Return [x, y] of the center of cell containing provided text 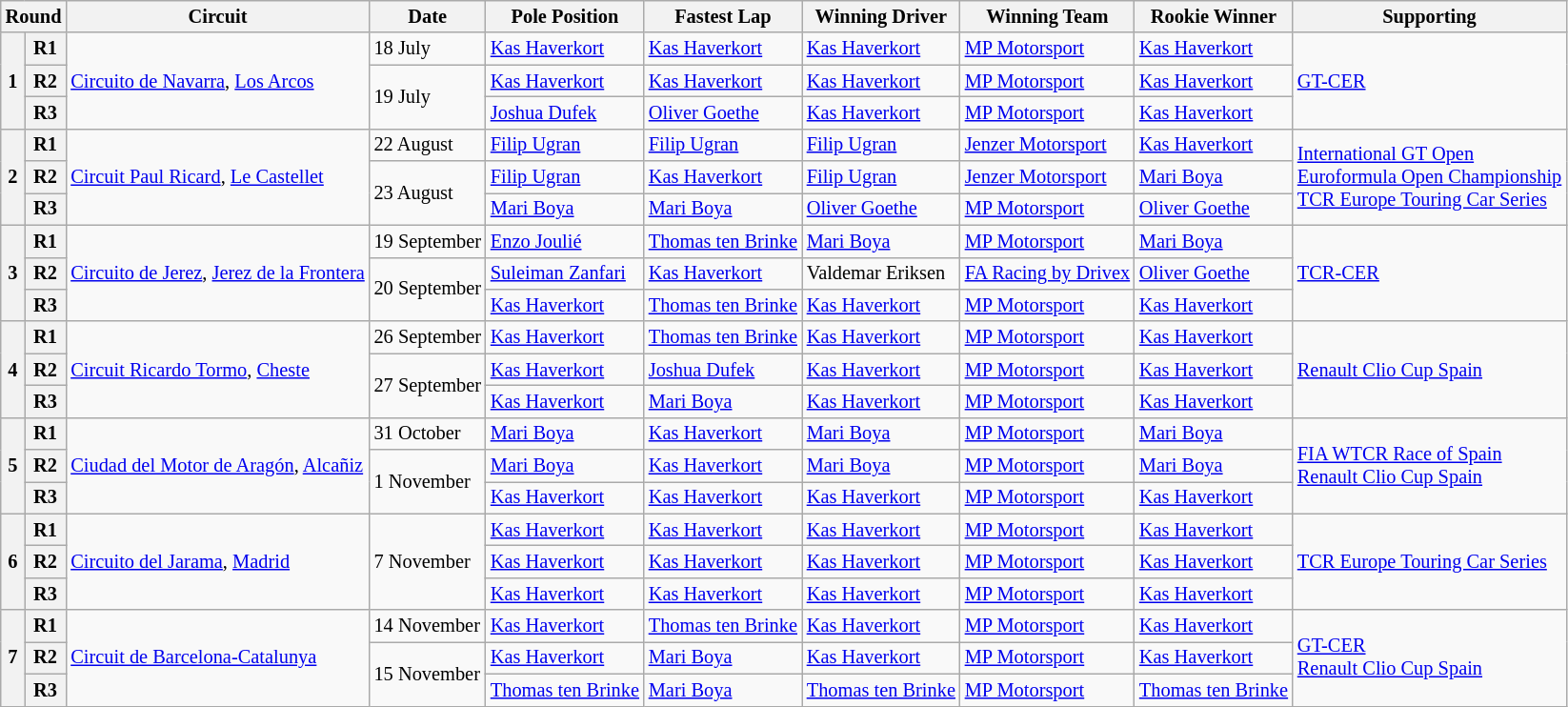
TCR Europe Touring Car Series [1429, 562]
23 August [428, 192]
Pole Position [565, 16]
Ciudad del Motor de Aragón, Alcañiz [217, 465]
Circuito de Navarra, Los Arcos [217, 80]
18 July [428, 49]
7 [13, 657]
5 [13, 465]
Circuito de Jerez, Jerez de la Frontera [217, 273]
Circuit [217, 16]
Winning Driver [881, 16]
FIA WTCR Race of Spain Renault Clio Cup Spain [1429, 465]
Circuit Ricardo Tormo, Cheste [217, 370]
Suleiman Zanfari [565, 273]
GT-CER Renault Clio Cup Spain [1429, 657]
FA Racing by Drivex [1048, 273]
22 August [428, 145]
Valdemar Eriksen [881, 273]
3 [13, 273]
20 September [428, 290]
7 November [428, 562]
TCR-CER [1429, 273]
International GT Open Euroformula Open Championship TCR Europe Touring Car Series [1429, 177]
Circuito del Jarama, Madrid [217, 562]
Enzo Joulié [565, 241]
2 [13, 177]
Winning Team [1048, 16]
14 November [428, 626]
6 [13, 562]
19 July [428, 97]
15 November [428, 673]
Date [428, 16]
Circuit de Barcelona-Catalunya [217, 657]
Round [34, 16]
1 [13, 80]
4 [13, 370]
1 November [428, 482]
Renault Clio Cup Spain [1429, 370]
Circuit Paul Ricard, Le Castellet [217, 177]
Supporting [1429, 16]
27 September [428, 385]
Fastest Lap [723, 16]
31 October [428, 434]
Rookie Winner [1214, 16]
26 September [428, 337]
GT-CER [1429, 80]
19 September [428, 241]
